Provide the [x, y] coordinate of the cell's center where the given text is located.  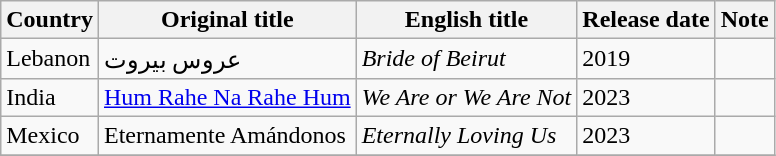
Mexico [50, 135]
Country [50, 20]
India [50, 97]
Bride of Beirut [466, 59]
Eternally Loving Us [466, 135]
Eternamente Amándonos [227, 135]
English title [466, 20]
عروس بيروت [227, 59]
We Are or We Are Not [466, 97]
Hum Rahe Na Rahe Hum [227, 97]
Note [744, 20]
Release date [646, 20]
Original title [227, 20]
Lebanon [50, 59]
2019 [646, 59]
